Locate the cell with the specified text and output its (X, Y) center coordinate. 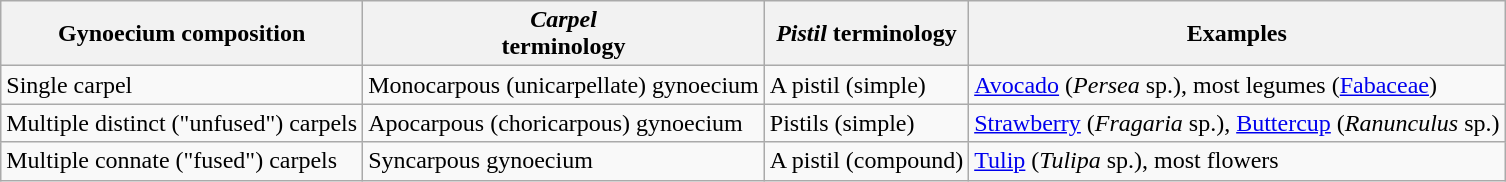
Single carpel (182, 85)
Carpelterminology (564, 34)
A pistil (simple) (866, 85)
A pistil (compound) (866, 161)
Tulip (Tulipa sp.), most flowers (1237, 161)
Multiple connate ("fused") carpels (182, 161)
Strawberry (Fragaria sp.), Buttercup (Ranunculus sp.) (1237, 123)
Multiple distinct ("unfused") carpels (182, 123)
Apocarpous (choricarpous) gynoecium (564, 123)
Examples (1237, 34)
Syncarpous gynoecium (564, 161)
Pistils (simple) (866, 123)
Pistil terminology (866, 34)
Monocarpous (unicarpellate) gynoecium (564, 85)
Gynoecium composition (182, 34)
Avocado (Persea sp.), most legumes (Fabaceae) (1237, 85)
